From the cell containing the given text, extract its center point as (X, Y) coordinate. 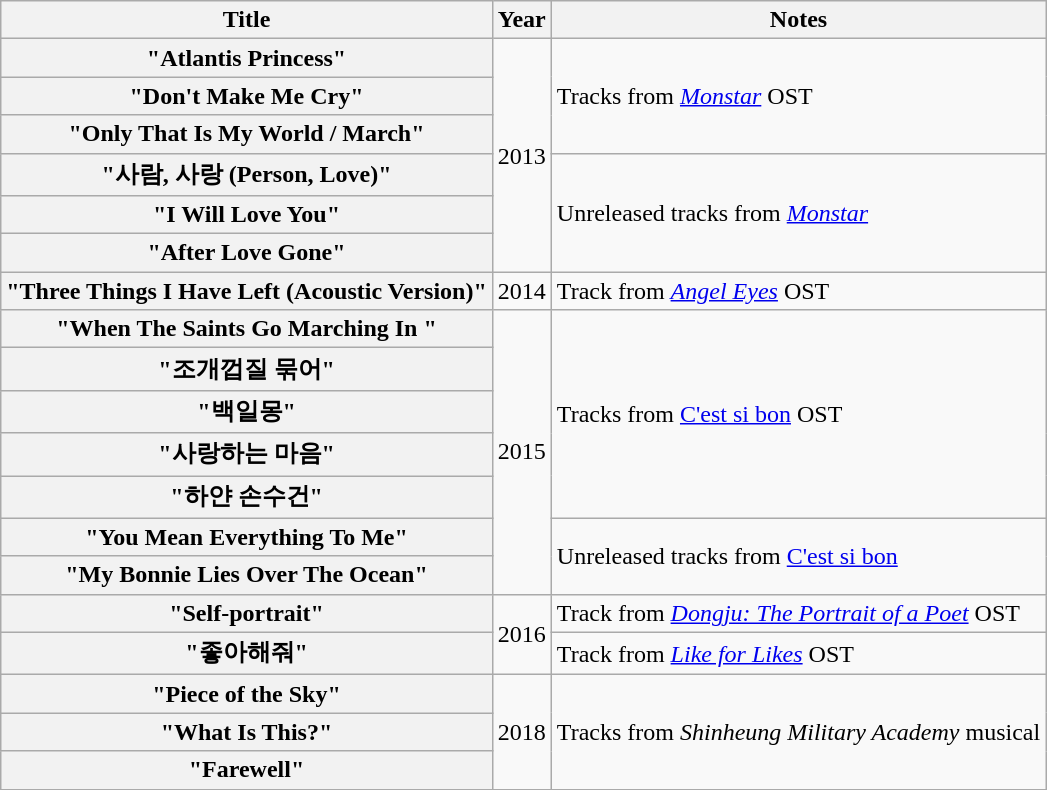
Notes (798, 20)
"사람, 사랑 (Person, Love)" (247, 174)
"Three Things I Have Left (Acoustic Version)" (247, 291)
"You Mean Everything To Me" (247, 537)
Tracks from Shinheung Military Academy musical (798, 732)
"What Is This?" (247, 732)
"When The Saints Go Marching In " (247, 329)
2014 (522, 291)
"I Will Love You" (247, 215)
"백일몽" (247, 412)
Unreleased tracks from C'est si bon (798, 556)
"Farewell" (247, 770)
Title (247, 20)
"My Bonnie Lies Over The Ocean" (247, 575)
"Self-portrait" (247, 613)
Track from Like for Likes OST (798, 654)
Tracks from Monstar OST (798, 96)
"Piece of the Sky" (247, 694)
"좋아해줘" (247, 654)
Track from Angel Eyes OST (798, 291)
"Atlantis Princess" (247, 58)
Unreleased tracks from Monstar (798, 212)
"조개껍질 묶어" (247, 370)
2018 (522, 732)
"사랑하는 마음" (247, 454)
Track from Dongju: The Portrait of a Poet OST (798, 613)
2016 (522, 634)
"Only That Is My World / March" (247, 134)
"하얀 손수건" (247, 498)
2013 (522, 156)
2015 (522, 452)
Year (522, 20)
"Don't Make Me Cry" (247, 96)
Tracks from C'est si bon OST (798, 414)
"After Love Gone" (247, 253)
